Return (X, Y) of the center of cell containing provided text 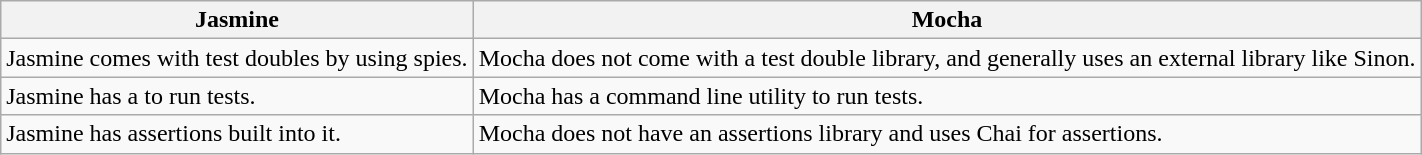
Jasmine comes with test doubles by using spies. (237, 58)
Mocha does not have an assertions library and uses Chai for assertions. (947, 134)
Jasmine has assertions built into it. (237, 134)
Mocha has a command line utility to run tests. (947, 96)
Mocha does not come with a test double library, and generally uses an external library like Sinon. (947, 58)
Mocha (947, 20)
Jasmine (237, 20)
Jasmine has a to run tests. (237, 96)
